Provide the [x, y] coordinate of the cell's center where the given text is located.  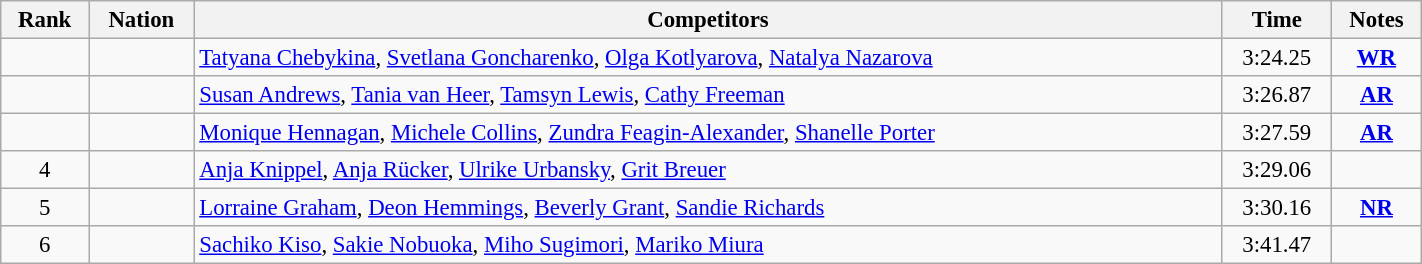
Notes [1377, 20]
Sachiko Kiso, Sakie Nobuoka, Miho Sugimori, Mariko Miura [708, 245]
WR [1377, 58]
3:27.59 [1277, 133]
Nation [142, 20]
3:41.47 [1277, 245]
5 [45, 208]
Anja Knippel, Anja Rücker, Ulrike Urbansky, Grit Breuer [708, 170]
3:26.87 [1277, 95]
Monique Hennagan, Michele Collins, Zundra Feagin-Alexander, Shanelle Porter [708, 133]
NR [1377, 208]
6 [45, 245]
3:24.25 [1277, 58]
Susan Andrews, Tania van Heer, Tamsyn Lewis, Cathy Freeman [708, 95]
Time [1277, 20]
Lorraine Graham, Deon Hemmings, Beverly Grant, Sandie Richards [708, 208]
3:30.16 [1277, 208]
Rank [45, 20]
3:29.06 [1277, 170]
Tatyana Chebykina, Svetlana Goncharenko, Olga Kotlyarova, Natalya Nazarova [708, 58]
4 [45, 170]
Competitors [708, 20]
